Scan for the cell matching the given text and deliver its (x, y) coordinate at center. 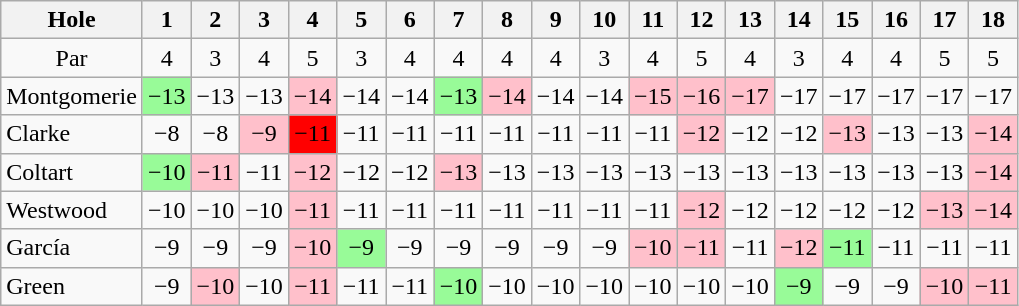
15 (848, 20)
7 (458, 20)
18 (994, 20)
Montgomerie (72, 96)
Par (72, 58)
Green (72, 286)
−15 (654, 96)
8 (508, 20)
11 (654, 20)
Clarke (72, 134)
10 (604, 20)
Hole (72, 20)
9 (556, 20)
6 (410, 20)
Westwood (72, 210)
Coltart (72, 172)
12 (702, 20)
16 (896, 20)
17 (944, 20)
14 (798, 20)
13 (750, 20)
2 (216, 20)
1 (166, 20)
García (72, 248)
−16 (702, 96)
